For the text-containing cell, return its midpoint in [x, y] coordinate format. 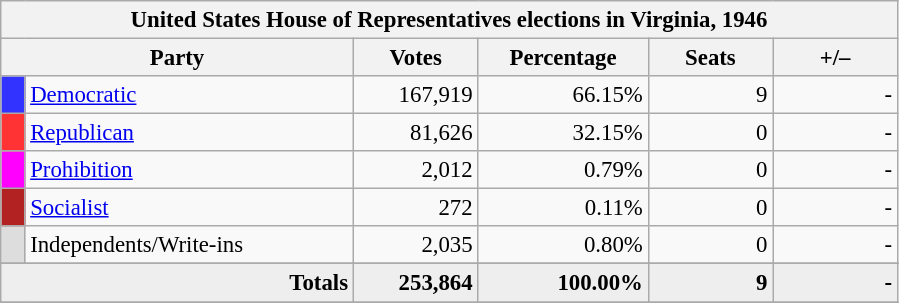
Percentage [563, 58]
81,626 [416, 133]
32.15% [563, 133]
Socialist [189, 208]
Party [178, 58]
272 [416, 208]
United States House of Representatives elections in Virginia, 1946 [450, 20]
100.00% [563, 283]
Prohibition [189, 170]
253,864 [416, 283]
Independents/Write-ins [189, 245]
Totals [178, 283]
2,012 [416, 170]
Democratic [189, 95]
Votes [416, 58]
2,035 [416, 245]
66.15% [563, 95]
Republican [189, 133]
0.80% [563, 245]
Seats [710, 58]
0.79% [563, 170]
0.11% [563, 208]
167,919 [416, 95]
+/– [836, 58]
